Capture the cell that displays the provided text and extract its [x, y] central coordinate. 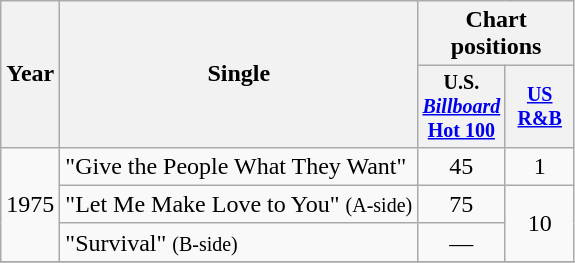
1 [540, 166]
U.S. Billboard Hot 100 [462, 106]
Year [30, 74]
— [462, 242]
Chart positions [496, 34]
"Give the People What They Want" [239, 166]
"Let Me Make Love to You" (A-side) [239, 204]
Single [239, 74]
75 [462, 204]
USR&B [540, 106]
10 [540, 223]
45 [462, 166]
1975 [30, 204]
"Survival" (B-side) [239, 242]
